Search for the cell housing the specified text and yield its (x, y) center coordinate. 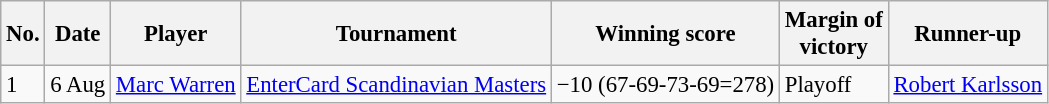
Date (78, 34)
Runner-up (968, 34)
Winning score (665, 34)
No. (23, 34)
Robert Karlsson (968, 85)
Playoff (834, 85)
6 Aug (78, 85)
Tournament (396, 34)
Margin ofvictory (834, 34)
−10 (67-69-73-69=278) (665, 85)
Marc Warren (176, 85)
EnterCard Scandinavian Masters (396, 85)
1 (23, 85)
Player (176, 34)
